Search for the cell housing the specified text and yield its (x, y) center coordinate. 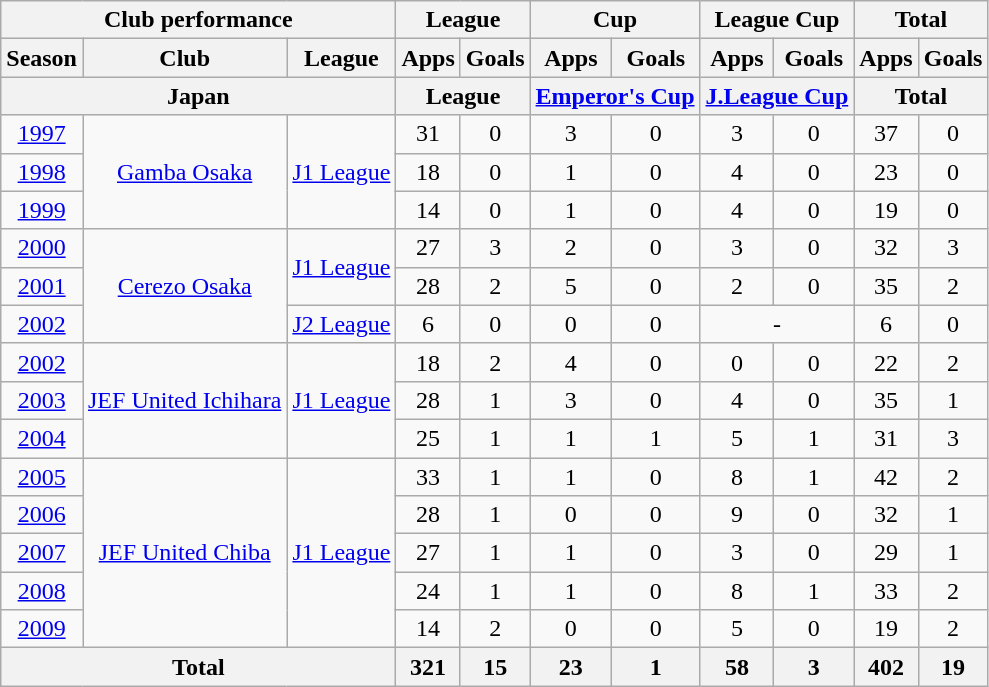
24 (428, 591)
Gamba Osaka (184, 172)
1998 (42, 172)
J2 League (342, 324)
Club performance (198, 20)
2005 (42, 477)
321 (428, 667)
Cerezo Osaka (184, 286)
42 (886, 477)
JEF United Chiba (184, 553)
9 (737, 515)
J.League Cup (777, 96)
2003 (42, 400)
58 (737, 667)
2001 (42, 286)
2000 (42, 248)
Cup (615, 20)
Club (184, 58)
25 (428, 438)
2009 (42, 629)
29 (886, 553)
2006 (42, 515)
2004 (42, 438)
22 (886, 362)
Emperor's Cup (615, 96)
League Cup (777, 20)
Japan (198, 96)
37 (886, 134)
402 (886, 667)
15 (495, 667)
Season (42, 58)
JEF United Ichihara (184, 400)
2008 (42, 591)
- (777, 324)
1999 (42, 210)
2007 (42, 553)
1997 (42, 134)
